Output the [X, Y] coordinate of the center of the cell containing the given text.  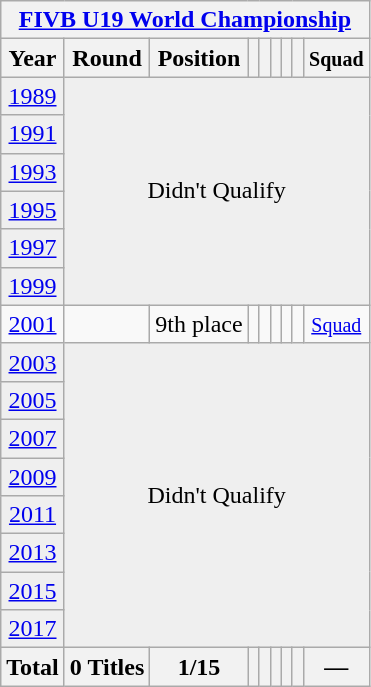
— [336, 667]
2005 [33, 400]
9th place [199, 324]
1989 [33, 96]
Round [107, 58]
1999 [33, 286]
1/15 [199, 667]
1995 [33, 210]
2003 [33, 362]
2001 [33, 324]
1991 [33, 134]
2007 [33, 438]
1993 [33, 172]
2013 [33, 553]
0 Titles [107, 667]
Position [199, 58]
Total [33, 667]
1997 [33, 248]
2009 [33, 477]
Year [33, 58]
2011 [33, 515]
2015 [33, 591]
FIVB U19 World Championship [185, 20]
2017 [33, 629]
